Capture the cell that displays the provided text and extract its (X, Y) central coordinate. 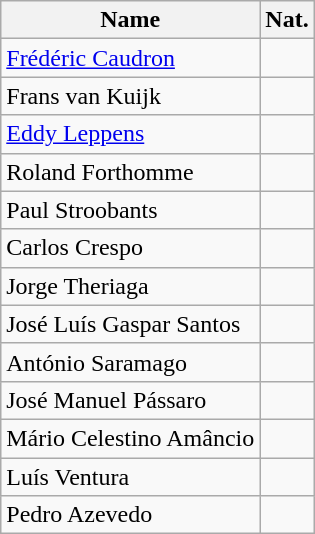
José Manuel Pássaro (130, 400)
Frédéric Caudron (130, 58)
António Saramago (130, 362)
Name (130, 20)
Nat. (287, 20)
Jorge Theriaga (130, 286)
Paul Stroobants (130, 210)
José Luís Gaspar Santos (130, 324)
Pedro Azevedo (130, 515)
Eddy Leppens (130, 134)
Frans van Kuijk (130, 96)
Mário Celestino Amâncio (130, 438)
Roland Forthomme (130, 172)
Luís Ventura (130, 477)
Carlos Crespo (130, 248)
